Capture the cell that displays the provided text and extract its [X, Y] central coordinate. 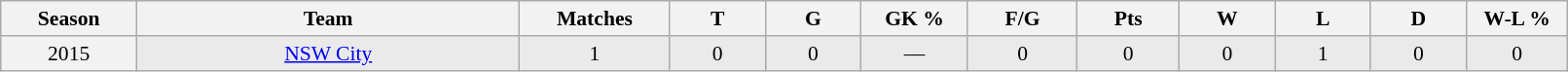
G [813, 18]
W [1227, 18]
GK % [915, 18]
NSW City [329, 54]
2015 [69, 54]
W-L % [1517, 18]
— [915, 54]
F/G [1022, 18]
Season [69, 18]
L [1323, 18]
T [717, 18]
Matches [595, 18]
Pts [1129, 18]
D [1418, 18]
Team [329, 18]
